Find where the given text appears and provide that cell's center as (x, y) coordinate. 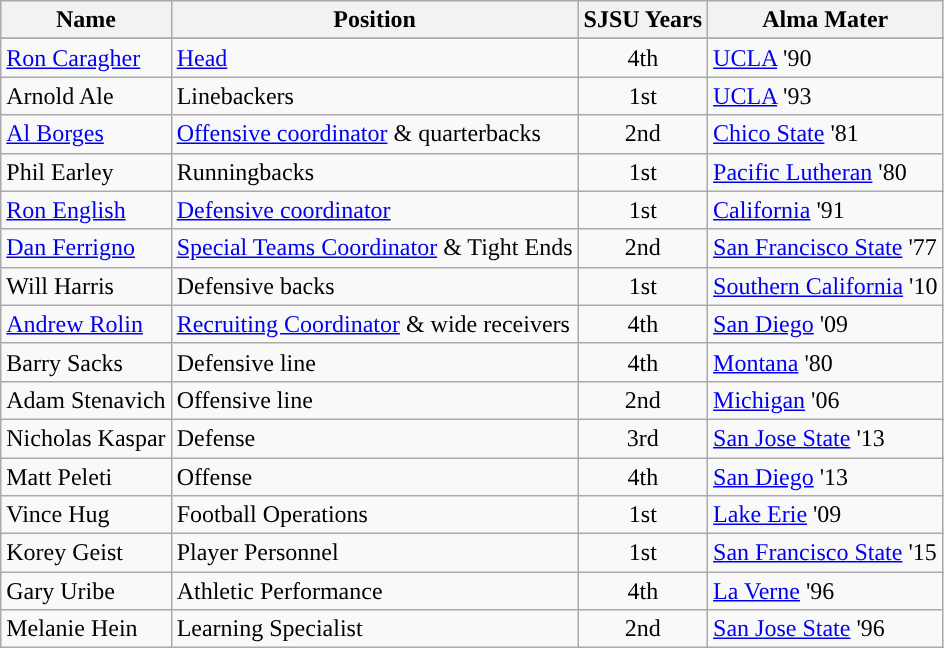
Offensive coordinator & quarterbacks (374, 134)
San Francisco State '15 (826, 553)
San Diego '13 (826, 477)
Head (374, 58)
Recruiting Coordinator & wide receivers (374, 324)
Alma Mater (826, 20)
Learning Specialist (374, 629)
Korey Geist (86, 553)
Andrew Rolin (86, 324)
Michigan '06 (826, 400)
Arnold Ale (86, 96)
UCLA '90 (826, 58)
Matt Peleti (86, 477)
Melanie Hein (86, 629)
Phil Earley (86, 172)
La Verne '96 (826, 591)
Position (374, 20)
Will Harris (86, 286)
Football Operations (374, 515)
UCLA '93 (826, 96)
Dan Ferrigno (86, 248)
Ron Caragher (86, 58)
Defensive coordinator (374, 210)
Offense (374, 477)
Defensive line (374, 362)
San Jose State '13 (826, 438)
Southern California '10 (826, 286)
San Jose State '96 (826, 629)
Pacific Lutheran '80 (826, 172)
Vince Hug (86, 515)
Al Borges (86, 134)
Chico State '81 (826, 134)
California '91 (826, 210)
SJSU Years (643, 20)
San Diego '09 (826, 324)
Adam Stenavich (86, 400)
3rd (643, 438)
Gary Uribe (86, 591)
Runningbacks (374, 172)
Defense (374, 438)
Barry Sacks (86, 362)
Montana '80 (826, 362)
Player Personnel (374, 553)
Defensive backs (374, 286)
Name (86, 20)
Linebackers (374, 96)
Lake Erie '09 (826, 515)
San Francisco State '77 (826, 248)
Nicholas Kaspar (86, 438)
Ron English (86, 210)
Special Teams Coordinator & Tight Ends (374, 248)
Offensive line (374, 400)
Athletic Performance (374, 591)
